Identify which cell holds the provided text, then report its [x, y] central coordinate. 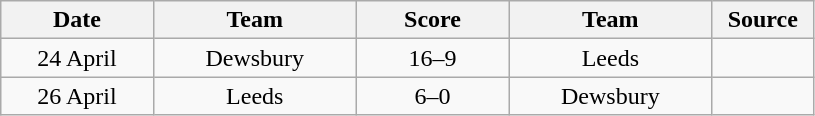
6–0 [432, 96]
24 April [77, 58]
Source [763, 20]
Score [432, 20]
Date [77, 20]
26 April [77, 96]
16–9 [432, 58]
